Extract the (X, Y) coordinate from the center of the cell holding the provided text.  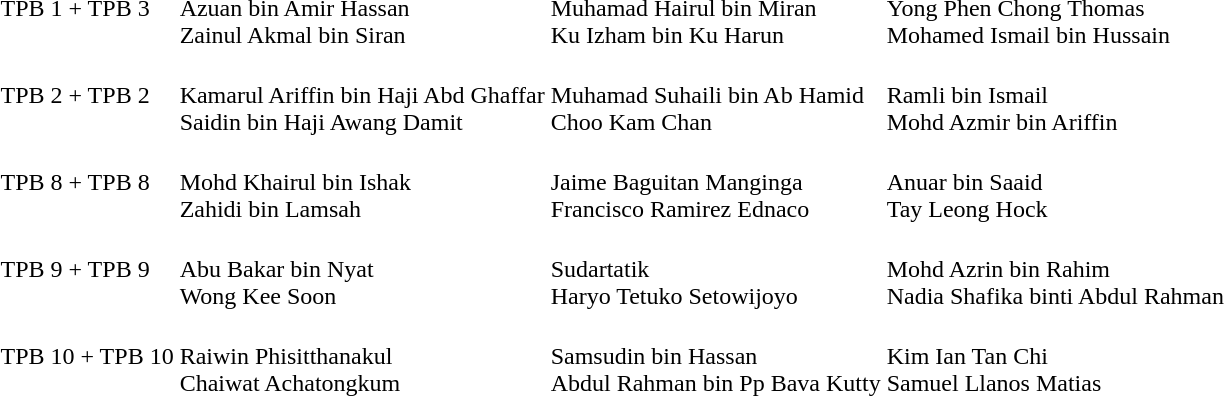
Abu Bakar bin NyatWong Kee Soon (362, 269)
SudartatikHaryo Tetuko Setowijoyo (716, 269)
Jaime Baguitan MangingaFrancisco Ramirez Ednaco (716, 182)
Kamarul Ariffin bin Haji Abd GhaffarSaidin bin Haji Awang Damit (362, 95)
Mohd Khairul bin IshakZahidi bin Lamsah (362, 182)
Muhamad Suhaili bin Ab HamidChoo Kam Chan (716, 95)
